Pinpoint the cell where the given text exists, returning its (x, y) midpoint coordinate. 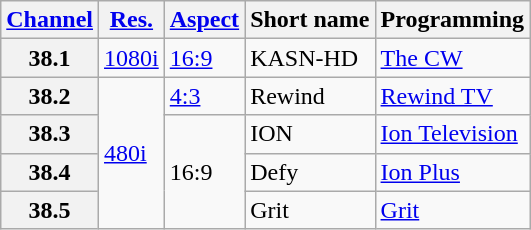
Programming (452, 20)
Ion Plus (452, 172)
Channel (50, 20)
38.5 (50, 210)
480i (132, 153)
Res. (132, 20)
1080i (132, 58)
38.1 (50, 58)
KASN-HD (310, 58)
Ion Television (452, 134)
ION (310, 134)
38.3 (50, 134)
Short name (310, 20)
The CW (452, 58)
4:3 (204, 96)
Rewind (310, 96)
38.2 (50, 96)
38.4 (50, 172)
Aspect (204, 20)
Rewind TV (452, 96)
Defy (310, 172)
